Find where the given text appears and provide that cell's center as [X, Y] coordinate. 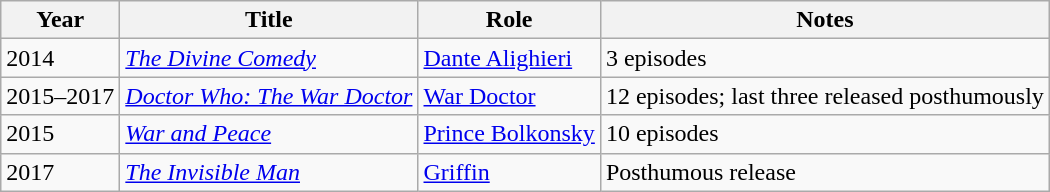
Prince Bolkonsky [509, 134]
12 episodes; last three released posthumously [824, 96]
Doctor Who: The War Doctor [269, 96]
Dante Alighieri [509, 58]
2015–2017 [60, 96]
Notes [824, 20]
Role [509, 20]
10 episodes [824, 134]
3 episodes [824, 58]
The Divine Comedy [269, 58]
2017 [60, 172]
2015 [60, 134]
Griffin [509, 172]
Posthumous release [824, 172]
2014 [60, 58]
War Doctor [509, 96]
The Invisible Man [269, 172]
Year [60, 20]
Title [269, 20]
War and Peace [269, 134]
